Extract the [X, Y] coordinate from the center of the cell holding the provided text.  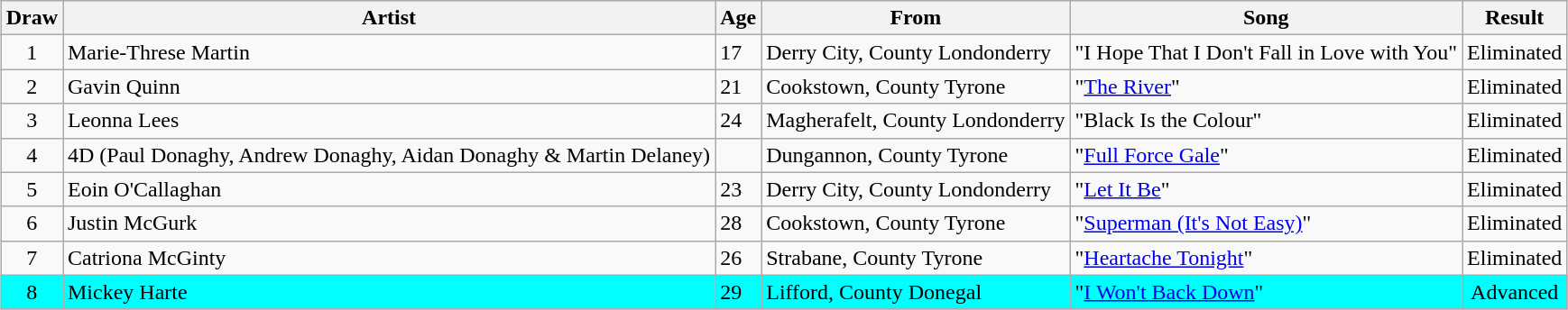
29 [738, 292]
21 [738, 87]
Mickey Harte [390, 292]
Dungannon, County Tyrone [916, 155]
8 [32, 292]
"Superman (It's Not Easy)" [1267, 223]
"Full Force Gale" [1267, 155]
2 [32, 87]
"The River" [1267, 87]
Catriona McGinty [390, 258]
Strabane, County Tyrone [916, 258]
"Let It Be" [1267, 189]
Magherafelt, County Londonderry [916, 121]
"Heartache Tonight" [1267, 258]
Draw [32, 18]
5 [32, 189]
Age [738, 18]
Justin McGurk [390, 223]
Advanced [1515, 292]
Leonna Lees [390, 121]
Marie-Threse Martin [390, 52]
From [916, 18]
4 [32, 155]
17 [738, 52]
"I Hope That I Don't Fall in Love with You" [1267, 52]
Song [1267, 18]
26 [738, 258]
"Black Is the Colour" [1267, 121]
Eoin O'Callaghan [390, 189]
28 [738, 223]
1 [32, 52]
"I Won't Back Down" [1267, 292]
23 [738, 189]
3 [32, 121]
Artist [390, 18]
Gavin Quinn [390, 87]
Result [1515, 18]
Lifford, County Donegal [916, 292]
6 [32, 223]
7 [32, 258]
24 [738, 121]
4D (Paul Donaghy, Andrew Donaghy, Aidan Donaghy & Martin Delaney) [390, 155]
